Capture the cell that displays the provided text and extract its [X, Y] central coordinate. 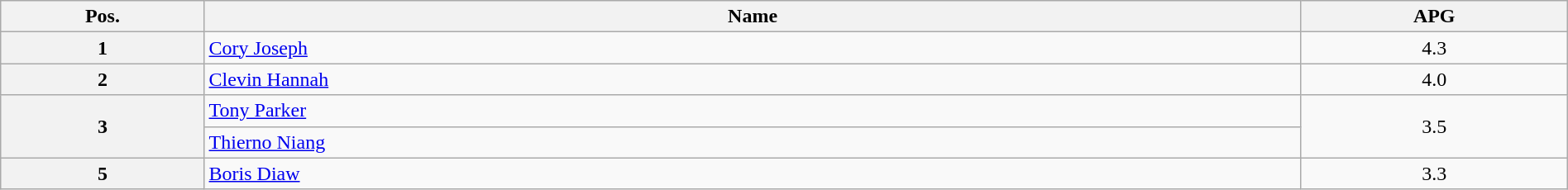
Pos. [103, 17]
2 [103, 79]
Tony Parker [753, 111]
3.5 [1434, 126]
5 [103, 173]
3 [103, 126]
Thierno Niang [753, 142]
Clevin Hannah [753, 79]
Boris Diaw [753, 173]
Cory Joseph [753, 48]
3.3 [1434, 173]
4.3 [1434, 48]
1 [103, 48]
APG [1434, 17]
Name [753, 17]
4.0 [1434, 79]
